Locate the cell with the specified text and output its [x, y] center coordinate. 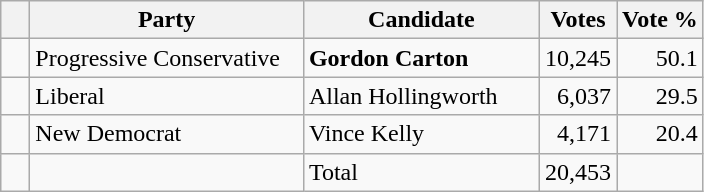
Candidate [421, 20]
Total [421, 172]
Allan Hollingworth [421, 96]
Liberal [167, 96]
6,037 [578, 96]
Party [167, 20]
50.1 [660, 58]
Votes [578, 20]
10,245 [578, 58]
Vote % [660, 20]
29.5 [660, 96]
20,453 [578, 172]
4,171 [578, 134]
Vince Kelly [421, 134]
20.4 [660, 134]
Progressive Conservative [167, 58]
Gordon Carton [421, 58]
New Democrat [167, 134]
